Extract the [X, Y] coordinate from the center of the cell holding the provided text.  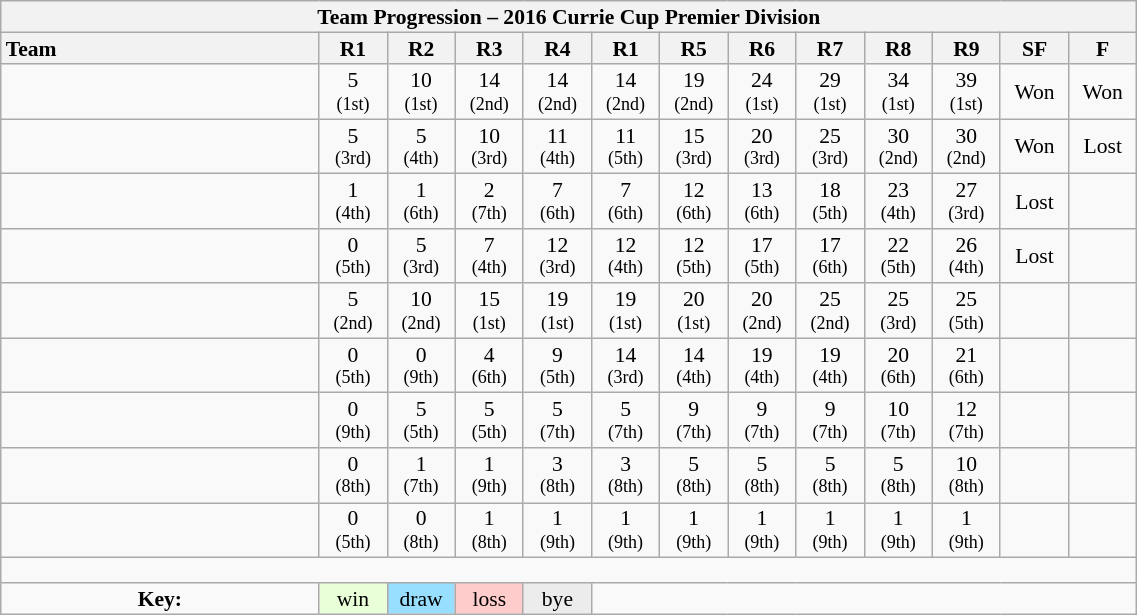
F [1103, 49]
25 (2nd) [830, 312]
29 (1st) [830, 92]
25 (5th) [966, 312]
34 (1st) [898, 92]
1 (4th) [353, 202]
12 (6th) [694, 202]
1 (7th) [421, 476]
12 (3rd) [557, 256]
19 (2nd) [694, 92]
23 (4th) [898, 202]
R5 [694, 49]
11 (4th) [557, 146]
9 (5th) [557, 366]
17 (5th) [762, 256]
10 (8th) [966, 476]
24 (1st) [762, 92]
10 (3rd) [489, 146]
1 (8th) [489, 530]
R2 [421, 49]
Team [160, 49]
5 (1st) [353, 92]
win [353, 599]
R6 [762, 49]
15 (1st) [489, 312]
14 (3rd) [625, 366]
Key: [160, 599]
27 (3rd) [966, 202]
10 (1st) [421, 92]
18 (5th) [830, 202]
7 (4th) [489, 256]
4 (6th) [489, 366]
20 (6th) [898, 366]
Team Progression – 2016 Currie Cup Premier Division [569, 17]
17 (6th) [830, 256]
5 (4th) [421, 146]
10 (2nd) [421, 312]
R4 [557, 49]
SF [1034, 49]
1 (6th) [421, 202]
22 (5th) [898, 256]
12 (7th) [966, 420]
11 (5th) [625, 146]
20 (2nd) [762, 312]
R3 [489, 49]
R7 [830, 49]
10 (7th) [898, 420]
13 (6th) [762, 202]
draw [421, 599]
21 (6th) [966, 366]
bye [557, 599]
20 (1st) [694, 312]
15 (3rd) [694, 146]
2 (7th) [489, 202]
12 (5th) [694, 256]
5 (2nd) [353, 312]
12 (4th) [625, 256]
20 (3rd) [762, 146]
R9 [966, 49]
26 (4th) [966, 256]
loss [489, 599]
R8 [898, 49]
14 (4th) [694, 366]
39 (1st) [966, 92]
